Identify which cell holds the provided text, then report its [x, y] central coordinate. 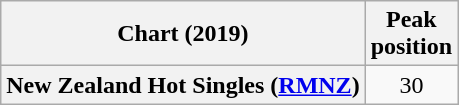
New Zealand Hot Singles (RMNZ) [183, 85]
Peakposition [411, 34]
Chart (2019) [183, 34]
30 [411, 85]
